Scan for the cell matching the given text and deliver its (X, Y) coordinate at center. 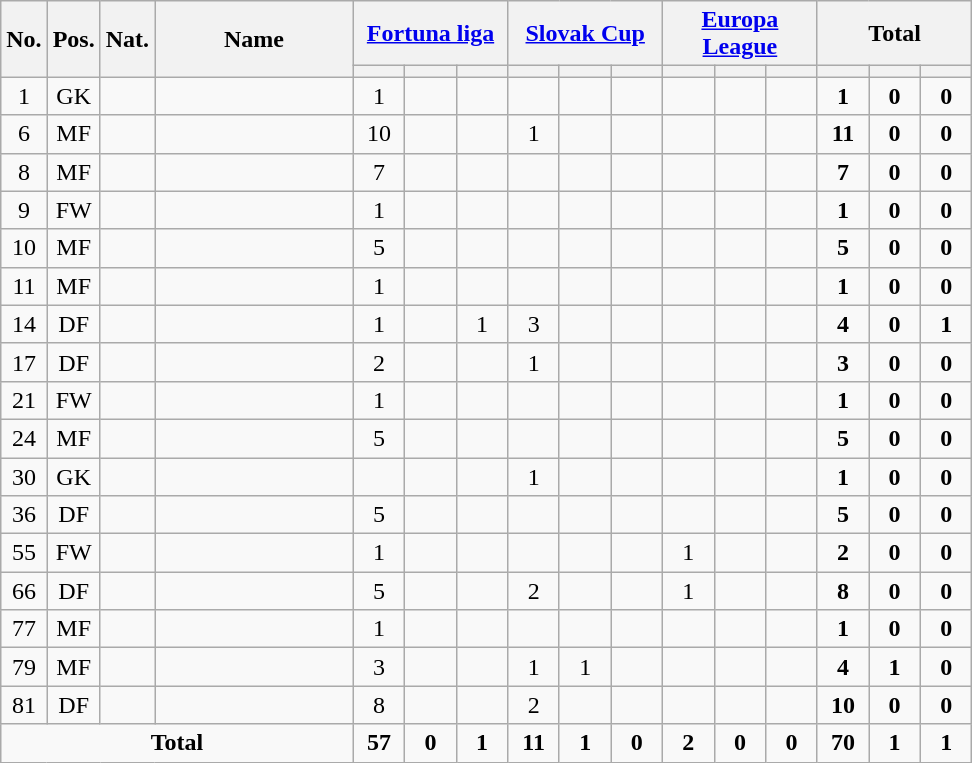
No. (24, 39)
17 (24, 362)
Slovak Cup (586, 34)
77 (24, 629)
6 (24, 134)
70 (843, 743)
9 (24, 210)
Name (254, 39)
21 (24, 400)
Europa League (740, 34)
Pos. (74, 39)
14 (24, 324)
Nat. (127, 39)
55 (24, 553)
79 (24, 667)
36 (24, 515)
66 (24, 591)
81 (24, 705)
24 (24, 438)
Fortuna liga (430, 34)
57 (379, 743)
30 (24, 477)
